Identify which cell holds the provided text, then report its [X, Y] central coordinate. 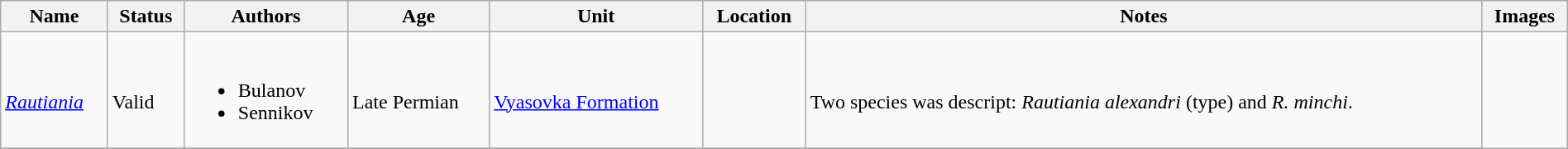
Late Permian [418, 90]
Location [754, 17]
Status [146, 17]
Two species was descript: Rautiania alexandri (type) and R. minchi. [1144, 90]
BulanovSennikov [265, 90]
Vyasovka Formation [596, 90]
Images [1525, 17]
Authors [265, 17]
Notes [1144, 17]
Name [55, 17]
Unit [596, 17]
Valid [146, 90]
Age [418, 17]
Rautiania [55, 90]
